Provide the (x, y) coordinate of the cell's center where the given text is located.  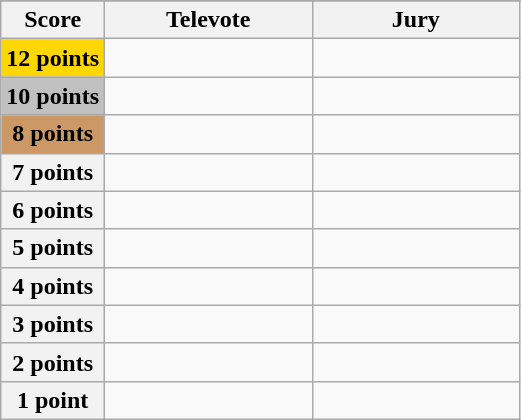
3 points (53, 324)
8 points (53, 134)
12 points (53, 58)
2 points (53, 362)
7 points (53, 172)
5 points (53, 248)
Televote (209, 20)
10 points (53, 96)
4 points (53, 286)
6 points (53, 210)
Jury (416, 20)
1 point (53, 400)
Score (53, 20)
